Scan for the cell matching the given text and deliver its (X, Y) coordinate at center. 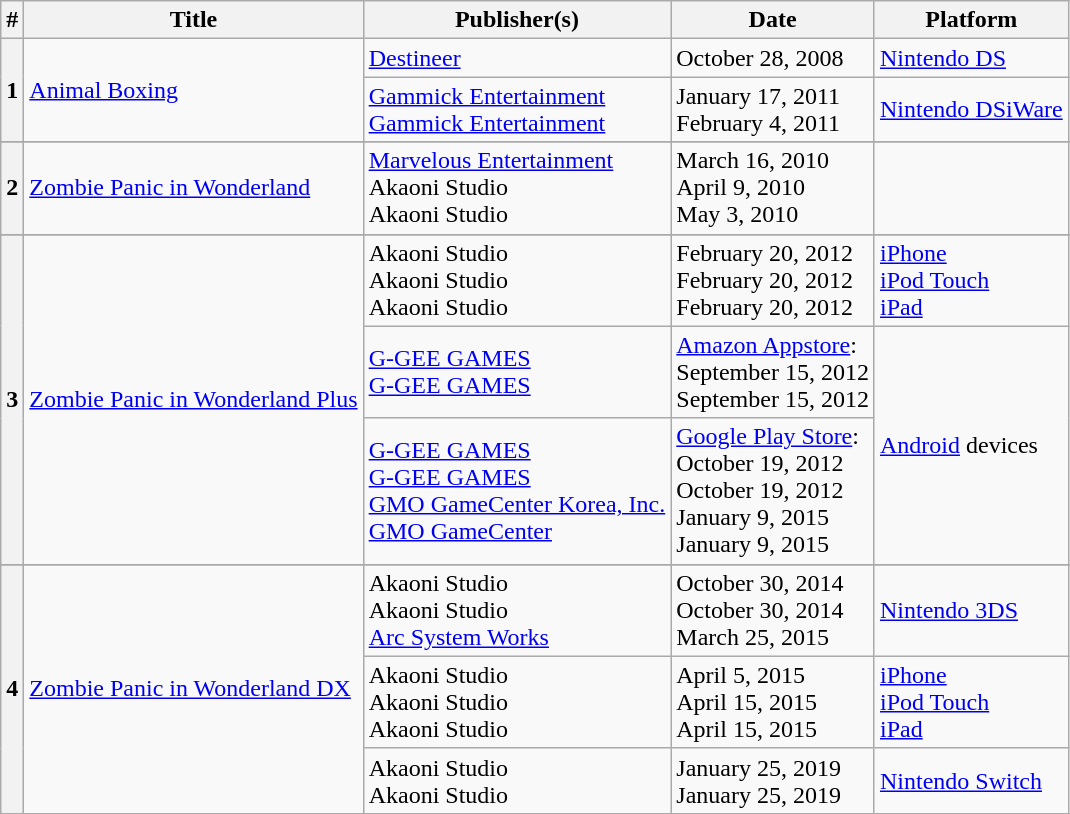
Nintendo Switch (971, 780)
Publisher(s) (517, 20)
October 30, 2014October 30, 2014March 25, 2015 (773, 610)
3 (12, 399)
Date (773, 20)
Animal Boxing (194, 90)
Amazon Appstore:September 15, 2012September 15, 2012 (773, 372)
January 25, 2019January 25, 2019 (773, 780)
January 17, 2011February 4, 2011 (773, 110)
4 (12, 688)
1 (12, 90)
Destineer (517, 58)
Zombie Panic in Wonderland Plus (194, 399)
Nintendo DS (971, 58)
# (12, 20)
Nintendo 3DS (971, 610)
Title (194, 20)
Zombie Panic in Wonderland (194, 188)
Gammick Entertainment Gammick Entertainment (517, 110)
Akaoni Studio Akaoni Studio (517, 780)
Platform (971, 20)
Nintendo DSiWare (971, 110)
October 28, 2008 (773, 58)
Marvelous Entertainment Akaoni Studio Akaoni Studio (517, 188)
2 (12, 188)
April 5, 2015April 15, 2015April 15, 2015 (773, 702)
G-GEE GAMESG-GEE GAMES (517, 372)
Akaoni Studio Akaoni Studio Arc System Works (517, 610)
G-GEE GAMESG-GEE GAMESGMO GameCenter Korea, Inc.GMO GameCenter (517, 491)
March 16, 2010April 9, 2010May 3, 2010 (773, 188)
February 20, 2012February 20, 2012February 20, 2012 (773, 280)
Google Play Store:October 19, 2012October 19, 2012January 9, 2015January 9, 2015 (773, 491)
Android devices (971, 445)
Zombie Panic in Wonderland DX (194, 688)
